Return [x, y] of the center of cell containing provided text 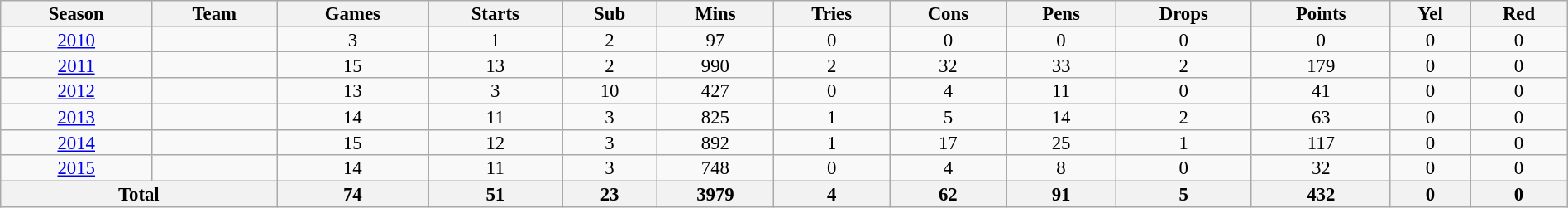
91 [1061, 194]
825 [715, 116]
432 [1321, 194]
Mins [715, 13]
3979 [715, 194]
2012 [76, 91]
74 [352, 194]
2010 [76, 40]
51 [495, 194]
Red [1518, 13]
Cons [948, 13]
25 [1061, 143]
8 [1061, 169]
Games [352, 13]
23 [610, 194]
Starts [495, 13]
Sub [610, 13]
Season [76, 13]
2013 [76, 116]
63 [1321, 116]
12 [495, 143]
2011 [76, 65]
41 [1321, 91]
179 [1321, 65]
2014 [76, 143]
Points [1321, 13]
Drops [1183, 13]
892 [715, 143]
62 [948, 194]
748 [715, 169]
Total [139, 194]
Tries [832, 13]
990 [715, 65]
33 [1061, 65]
2015 [76, 169]
97 [715, 40]
Yel [1430, 13]
Team [215, 13]
427 [715, 91]
Pens [1061, 13]
10 [610, 91]
117 [1321, 143]
17 [948, 143]
